From the cell containing the given text, extract its center point as (X, Y) coordinate. 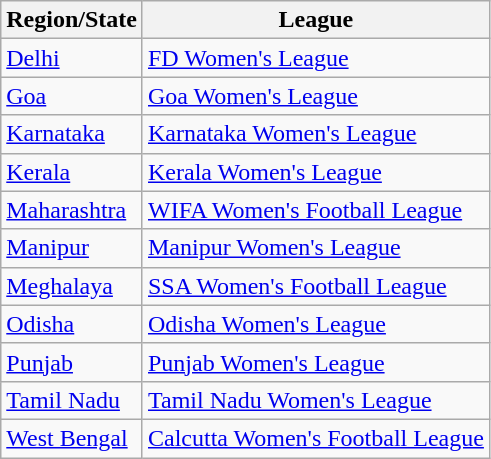
Meghalaya (72, 286)
Kerala Women's League (316, 172)
Calcutta Women's Football League (316, 438)
Goa Women's League (316, 96)
Karnataka (72, 134)
Punjab Women's League (316, 362)
WIFA Women's Football League (316, 210)
Maharashtra (72, 210)
Punjab (72, 362)
League (316, 20)
Delhi (72, 58)
Region/State (72, 20)
Tamil Nadu (72, 400)
Odisha Women's League (316, 324)
West Bengal (72, 438)
Goa (72, 96)
FD Women's League (316, 58)
Manipur Women's League (316, 248)
Kerala (72, 172)
SSA Women's Football League (316, 286)
Karnataka Women's League (316, 134)
Odisha (72, 324)
Manipur (72, 248)
Tamil Nadu Women's League (316, 400)
